Locate the cell with the specified text and output its [x, y] center coordinate. 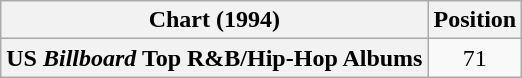
71 [475, 58]
Position [475, 20]
Chart (1994) [214, 20]
US Billboard Top R&B/Hip-Hop Albums [214, 58]
